Scan for the cell matching the given text and deliver its [X, Y] coordinate at center. 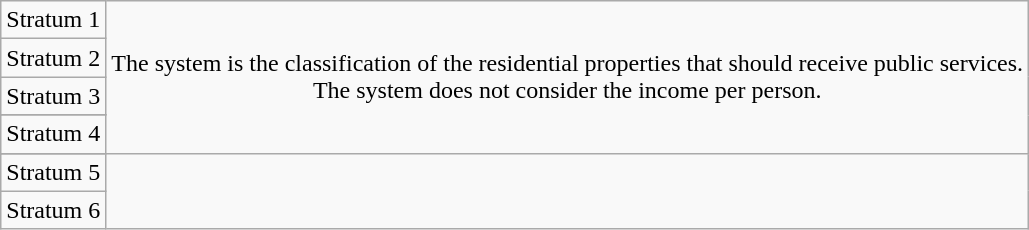
Stratum 1 [54, 20]
Stratum 2 [54, 58]
Stratum 5 [54, 172]
Stratum 4 [54, 134]
Stratum 6 [54, 210]
Stratum 3 [54, 96]
